Scan for the cell matching the given text and deliver its (X, Y) coordinate at center. 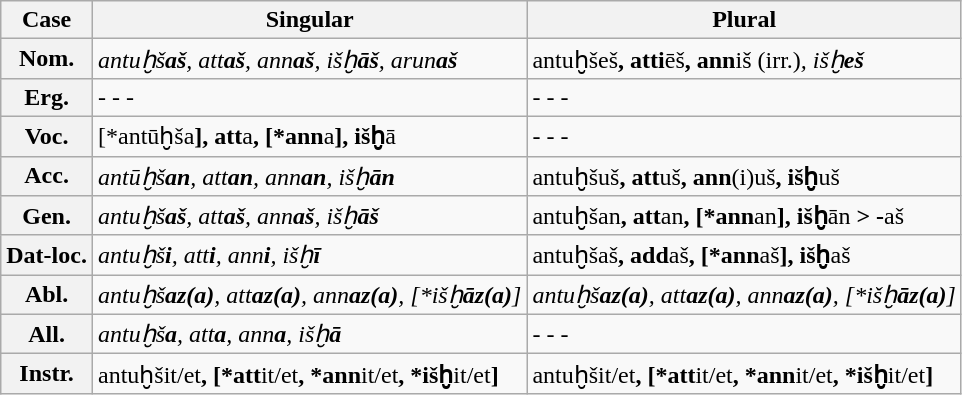
antuḫšaš, addaš, [*annaš], išḫaš (744, 255)
antuḫši, atti, anni, išḫī (309, 255)
Case (47, 20)
Instr. (47, 374)
Voc. (47, 136)
Singular (309, 20)
Gen. (47, 216)
Acc. (47, 176)
Erg. (47, 97)
Abl. (47, 295)
antuḫšeš, attiēš, anniš (irr.), išḫeš (744, 59)
Dat-loc. (47, 255)
antūḫšan, attan, annan, išḫān (309, 176)
antuḫšaš, attaš, annaš, išḫāš, arunaš (309, 59)
Plural (744, 20)
Nom. (47, 59)
antuḫšaš, attaš, annaš, išḫāš (309, 216)
antuḫšan, attan, [*annan], išḫān > -aš (744, 216)
antuḫšuš, attuš, ann(i)uš, išḫuš (744, 176)
antuḫša, atta, anna, išḫā (309, 334)
All. (47, 334)
[*antūḫša], atta, [*anna], išḫā (309, 136)
